Find where the given text appears and provide that cell's center as (X, Y) coordinate. 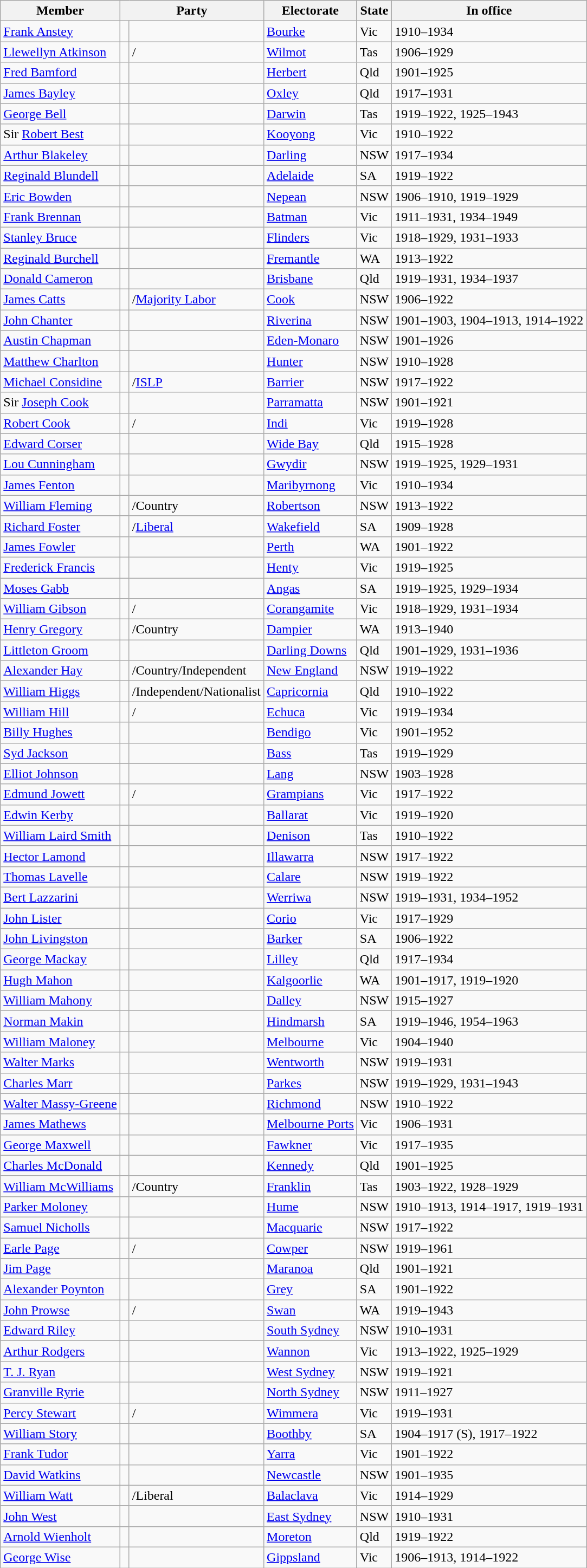
1919–1922, 1925–1943 (489, 114)
Corangamite (311, 609)
1919–1943 (489, 1310)
Sir Robert Best (60, 134)
Batman (311, 217)
Parramatta (311, 403)
Matthew Charlton (60, 361)
1919–1934 (489, 712)
State (374, 11)
1906–1910, 1919–1929 (489, 196)
1906–1929 (489, 52)
James Bayley (60, 93)
1919–1931, 1934–1937 (489, 279)
1919–1920 (489, 815)
Sir Joseph Cook (60, 403)
Eden-Monaro (311, 341)
Billy Hughes (60, 733)
Ballarat (311, 815)
1906–1913, 1914–1922 (489, 1557)
Syd Jackson (60, 753)
Littleton Groom (60, 650)
Hector Lamond (60, 856)
1901–1929, 1931–1936 (489, 650)
Richmond (311, 1104)
Electorate (311, 11)
North Sydney (311, 1392)
1919–1925, 1929–1934 (489, 588)
/Majority Labor (196, 300)
1918–1929, 1931–1933 (489, 237)
James Catts (60, 300)
1909–1928 (489, 526)
Darwin (311, 114)
Moses Gabb (60, 588)
Alexander Hay (60, 671)
George Wise (60, 1557)
Walter Massy-Greene (60, 1104)
Wilmot (311, 52)
Llewellyn Atkinson (60, 52)
Kooyong (311, 134)
Charles Marr (60, 1083)
South Sydney (311, 1331)
Kalgoorlie (311, 980)
Perth (311, 547)
Brisbane (311, 279)
William McWilliams (60, 1186)
Moreton (311, 1537)
Lang (311, 774)
Denison (311, 835)
Darling (311, 155)
Franklin (311, 1186)
Bourke (311, 31)
Donald Cameron (60, 279)
William Fleming (60, 506)
1901–1926 (489, 341)
John Livingston (60, 939)
Robert Cook (60, 423)
Frederick Francis (60, 567)
/Independent/Nationalist (196, 691)
William Higgs (60, 691)
Nepean (311, 196)
1919–1931, 1934–1952 (489, 897)
William Laird Smith (60, 835)
1910–1928 (489, 361)
Reginald Burchell (60, 258)
1901–1903, 1904–1913, 1914–1922 (489, 320)
Reginald Blundell (60, 176)
Kennedy (311, 1165)
Lou Cunningham (60, 464)
1919–1961 (489, 1248)
Newcastle (311, 1475)
Werriwa (311, 897)
Edward Corser (60, 444)
1919–1925 (489, 567)
Maribyrnong (311, 485)
Swan (311, 1310)
Maranoa (311, 1269)
1901–1952 (489, 733)
Wimmera (311, 1413)
Grampians (311, 794)
Parkes (311, 1083)
1903–1928 (489, 774)
Lilley (311, 960)
Stanley Bruce (60, 237)
Fawkner (311, 1145)
Richard Foster (60, 526)
Hume (311, 1207)
Bass (311, 753)
William Story (60, 1434)
Hindmarsh (311, 1021)
Calare (311, 877)
James Fenton (60, 485)
East Sydney (311, 1516)
Riverina (311, 320)
Walter Marks (60, 1062)
Angas (311, 588)
John Prowse (60, 1310)
Grey (311, 1290)
Wakefield (311, 526)
Bendigo (311, 733)
Gippsland (311, 1557)
1901–1917, 1919–1920 (489, 980)
Cook (311, 300)
Frank Tudor (60, 1454)
1913–1940 (489, 630)
Illawarra (311, 856)
James Mathews (60, 1124)
Elliot Johnson (60, 774)
Fred Bamford (60, 73)
Samuel Nicholls (60, 1227)
Jim Page (60, 1269)
1911–1931, 1934–1949 (489, 217)
Dampier (311, 630)
1919–1928 (489, 423)
1901–1935 (489, 1475)
Macquarie (311, 1227)
Flinders (311, 237)
1904–1917 (S), 1917–1922 (489, 1434)
Henry Gregory (60, 630)
Wannon (311, 1351)
Thomas Lavelle (60, 877)
Michael Considine (60, 382)
William Watt (60, 1495)
Norman Makin (60, 1021)
Indi (311, 423)
Granville Ryrie (60, 1392)
Percy Stewart (60, 1413)
James Fowler (60, 547)
1906–1931 (489, 1124)
Herbert (311, 73)
Alexander Poynton (60, 1290)
Arnold Wienholt (60, 1537)
Parker Moloney (60, 1207)
1904–1940 (489, 1042)
1917–1931 (489, 93)
George Maxwell (60, 1145)
Wide Bay (311, 444)
1915–1927 (489, 1001)
William Mahony (60, 1001)
Barker (311, 939)
Melbourne (311, 1042)
John Lister (60, 918)
George Mackay (60, 960)
Corio (311, 918)
1917–1935 (489, 1145)
1918–1929, 1931–1934 (489, 609)
John West (60, 1516)
Yarra (311, 1454)
Austin Chapman (60, 341)
Echuca (311, 712)
Fremantle (311, 258)
1914–1929 (489, 1495)
Darling Downs (311, 650)
Gwydir (311, 464)
Balaclava (311, 1495)
David Watkins (60, 1475)
West Sydney (311, 1372)
1913–1922, 1925–1929 (489, 1351)
Barrier (311, 382)
1919–1925, 1929–1931 (489, 464)
/Country/Independent (196, 671)
Henty (311, 567)
Robertson (311, 506)
Arthur Blakeley (60, 155)
1917–1929 (489, 918)
Member (60, 11)
Frank Brennan (60, 217)
Capricornia (311, 691)
/ISLP (196, 382)
Wentworth (311, 1062)
Melbourne Ports (311, 1124)
Edmund Jowett (60, 794)
Eric Bowden (60, 196)
1911–1927 (489, 1392)
William Gibson (60, 609)
1910–1913, 1914–1917, 1919–1931 (489, 1207)
T. J. Ryan (60, 1372)
Arthur Rodgers (60, 1351)
Edward Riley (60, 1331)
In office (489, 11)
1919–1929, 1931–1943 (489, 1083)
Charles McDonald (60, 1165)
John Chanter (60, 320)
1919–1946, 1954–1963 (489, 1021)
Party (192, 11)
Oxley (311, 93)
Dalley (311, 1001)
Boothby (311, 1434)
Hugh Mahon (60, 980)
Earle Page (60, 1248)
William Maloney (60, 1042)
Hunter (311, 361)
Frank Anstey (60, 31)
Edwin Kerby (60, 815)
Bert Lazzarini (60, 897)
William Hill (60, 712)
Adelaide (311, 176)
1903–1922, 1928–1929 (489, 1186)
New England (311, 671)
1919–1921 (489, 1372)
George Bell (60, 114)
1915–1928 (489, 444)
Cowper (311, 1248)
1919–1929 (489, 753)
